Extract the (X, Y) coordinate from the center of the cell holding the provided text.  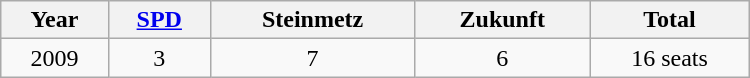
3 (159, 58)
Total (670, 20)
16 seats (670, 58)
Steinmetz (313, 20)
7 (313, 58)
2009 (54, 58)
Year (54, 20)
Zukunft (502, 20)
6 (502, 58)
SPD (159, 20)
